Provide the (x, y) coordinate of the cell's center where the given text is located.  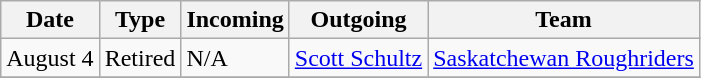
Date (50, 20)
August 4 (50, 58)
N/A (235, 58)
Retired (140, 58)
Outgoing (358, 20)
Type (140, 20)
Scott Schultz (358, 58)
Team (564, 20)
Saskatchewan Roughriders (564, 58)
Incoming (235, 20)
